Capture the cell that displays the provided text and extract its [X, Y] central coordinate. 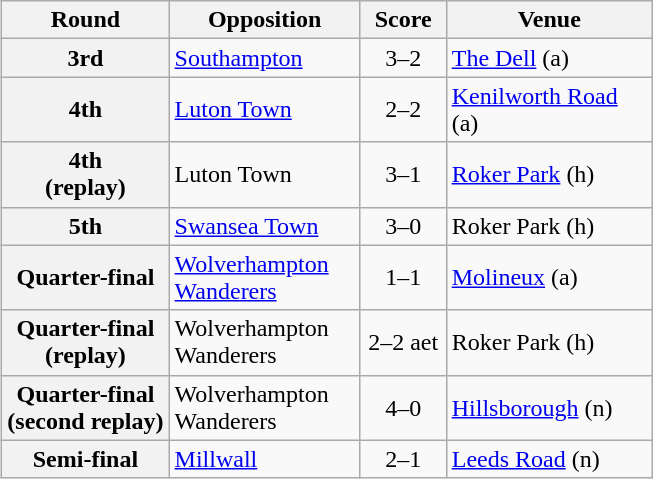
Venue [549, 20]
2–2 aet [403, 342]
1–1 [403, 278]
Southampton [264, 58]
3–1 [403, 174]
Semi-final [86, 459]
Opposition [264, 20]
4th [86, 110]
2–2 [403, 110]
Millwall [264, 459]
5th [86, 226]
Swansea Town [264, 226]
Kenilworth Road (a) [549, 110]
Molineux (a) [549, 278]
Round [86, 20]
4–0 [403, 408]
The Dell (a) [549, 58]
Leeds Road (n) [549, 459]
Hillsborough (n) [549, 408]
4th(replay) [86, 174]
Quarter-final(second replay) [86, 408]
Quarter-final(replay) [86, 342]
Score [403, 20]
3–0 [403, 226]
2–1 [403, 459]
3–2 [403, 58]
Quarter-final [86, 278]
3rd [86, 58]
